Locate the cell with the specified text and output its [x, y] center coordinate. 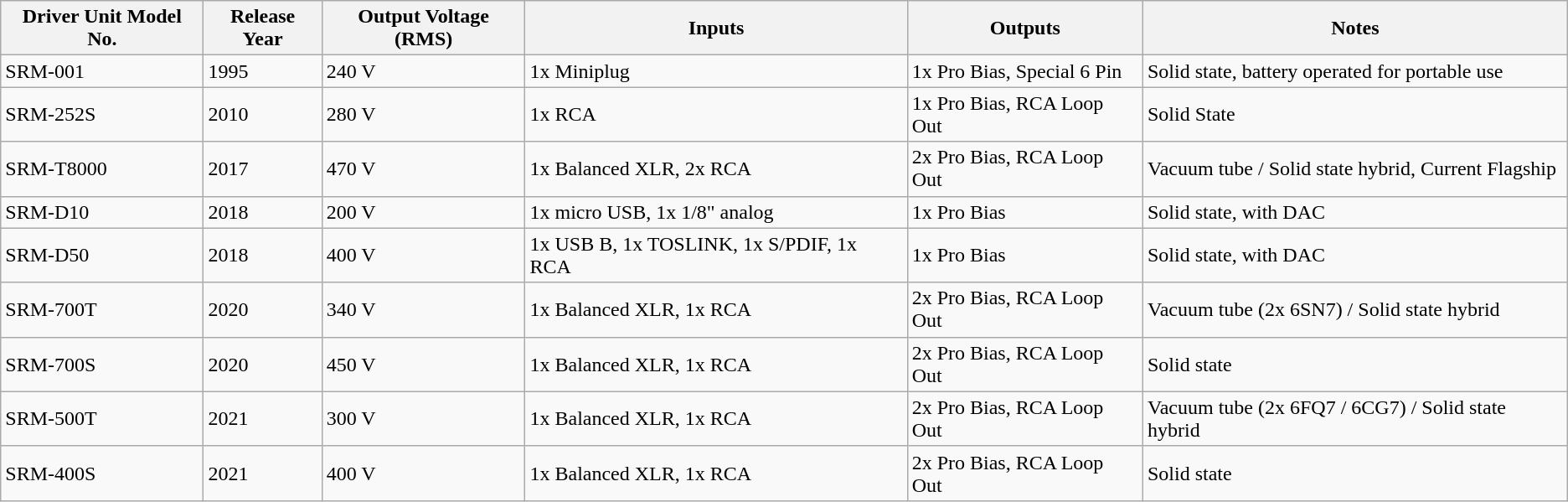
Solid State [1355, 114]
SRM-T8000 [102, 169]
1x Pro Bias, RCA Loop Out [1025, 114]
SRM-700T [102, 310]
450 V [424, 364]
SRM-D50 [102, 255]
SRM-252S [102, 114]
340 V [424, 310]
SRM-700S [102, 364]
Release Year [263, 28]
2017 [263, 169]
SRM-D10 [102, 212]
2010 [263, 114]
1x Pro Bias, Special 6 Pin [1025, 71]
Vacuum tube (2x 6SN7) / Solid state hybrid [1355, 310]
470 V [424, 169]
SRM-001 [102, 71]
1995 [263, 71]
240 V [424, 71]
1x Balanced XLR, 2x RCA [716, 169]
Inputs [716, 28]
200 V [424, 212]
1x micro USB, 1x 1/8" analog [716, 212]
Output Voltage (RMS) [424, 28]
Notes [1355, 28]
1x RCA [716, 114]
Outputs [1025, 28]
280 V [424, 114]
SRM-400S [102, 473]
300 V [424, 419]
1x Miniplug [716, 71]
Vacuum tube (2x 6FQ7 / 6CG7) / Solid state hybrid [1355, 419]
SRM-500T [102, 419]
1x USB B, 1x TOSLINK, 1x S/PDIF, 1x RCA [716, 255]
Vacuum tube / Solid state hybrid, Current Flagship [1355, 169]
Driver Unit Model No. [102, 28]
Solid state, battery operated for portable use [1355, 71]
